Provide the (x, y) coordinate of the cell's center where the given text is located.  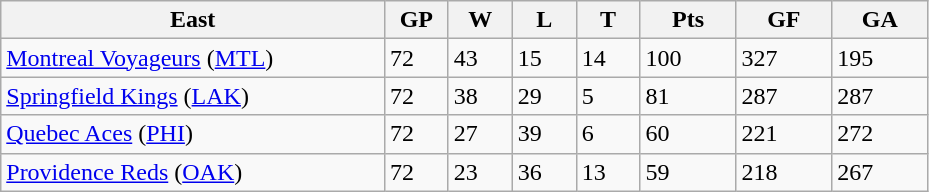
36 (544, 172)
218 (784, 172)
East (193, 20)
T (608, 20)
GF (784, 20)
81 (688, 96)
Pts (688, 20)
39 (544, 134)
5 (608, 96)
W (480, 20)
195 (880, 58)
15 (544, 58)
GA (880, 20)
Providence Reds (OAK) (193, 172)
38 (480, 96)
27 (480, 134)
43 (480, 58)
Springfield Kings (LAK) (193, 96)
Montreal Voyageurs (MTL) (193, 58)
29 (544, 96)
60 (688, 134)
23 (480, 172)
L (544, 20)
6 (608, 134)
13 (608, 172)
Quebec Aces (PHI) (193, 134)
267 (880, 172)
14 (608, 58)
272 (880, 134)
221 (784, 134)
GP (416, 20)
100 (688, 58)
327 (784, 58)
59 (688, 172)
